Return the (X, Y) coordinate for the center point of the cell that contains the specified text.  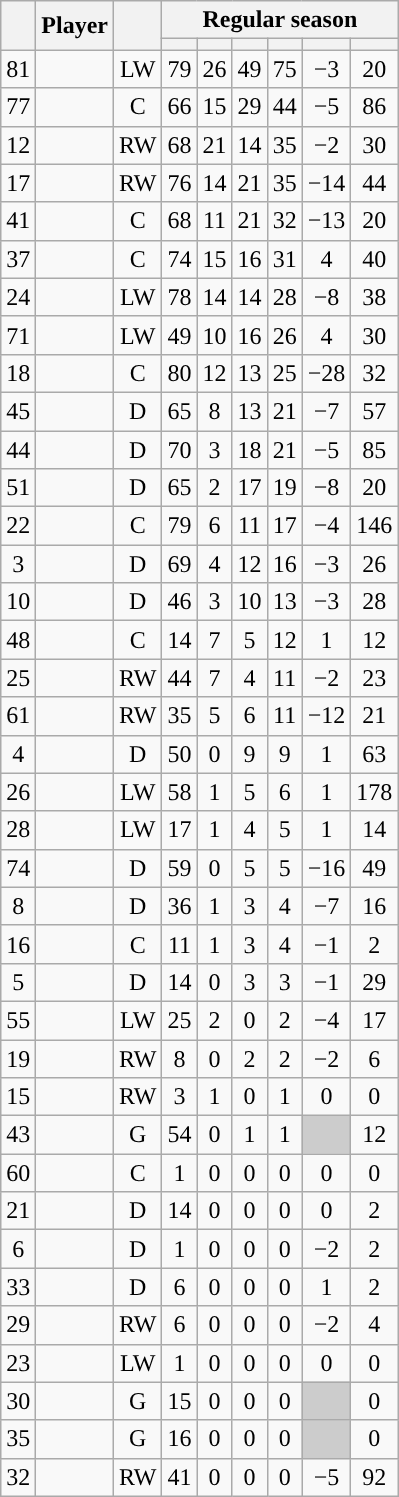
92 (374, 1477)
59 (180, 868)
77 (18, 107)
−28 (326, 373)
178 (374, 792)
24 (18, 297)
75 (284, 69)
22 (18, 526)
33 (18, 1287)
55 (18, 1020)
48 (18, 640)
57 (374, 411)
−12 (326, 716)
63 (374, 754)
81 (18, 69)
40 (374, 259)
66 (180, 107)
31 (284, 259)
61 (18, 716)
78 (180, 297)
46 (180, 602)
−13 (326, 221)
Regular season (280, 20)
71 (18, 335)
69 (180, 564)
85 (374, 449)
50 (180, 754)
80 (180, 373)
54 (180, 1135)
45 (18, 411)
43 (18, 1135)
Player (75, 26)
76 (180, 183)
58 (180, 792)
86 (374, 107)
60 (18, 1173)
−14 (326, 183)
51 (18, 488)
−16 (326, 868)
146 (374, 526)
70 (180, 449)
38 (374, 297)
37 (18, 259)
36 (180, 906)
